Extract the (X, Y) coordinate from the center of the cell holding the provided text.  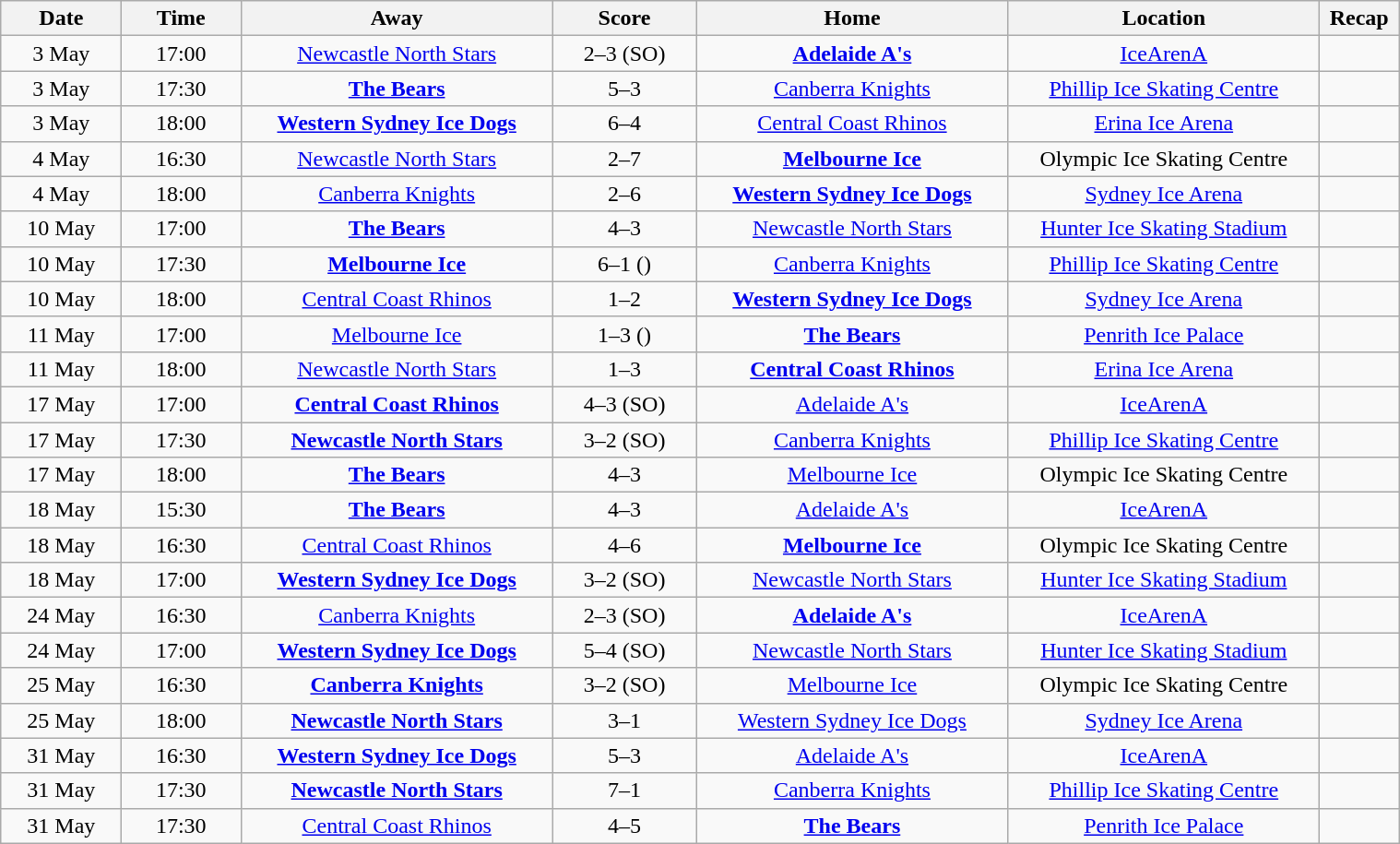
5–4 (SO) (624, 650)
2–7 (624, 159)
1–2 (624, 299)
4–6 (624, 545)
7–1 (624, 791)
6–1 () (624, 264)
3–1 (624, 720)
15:30 (181, 510)
Score (624, 18)
4–5 (624, 826)
4–3 (SO) (624, 404)
Away (397, 18)
Time (181, 18)
6–4 (624, 124)
1–3 () (624, 334)
Location (1164, 18)
Home (852, 18)
Date (61, 18)
Recap (1359, 18)
1–3 (624, 369)
2–6 (624, 194)
